Find where the given text appears and provide that cell's center as (X, Y) coordinate. 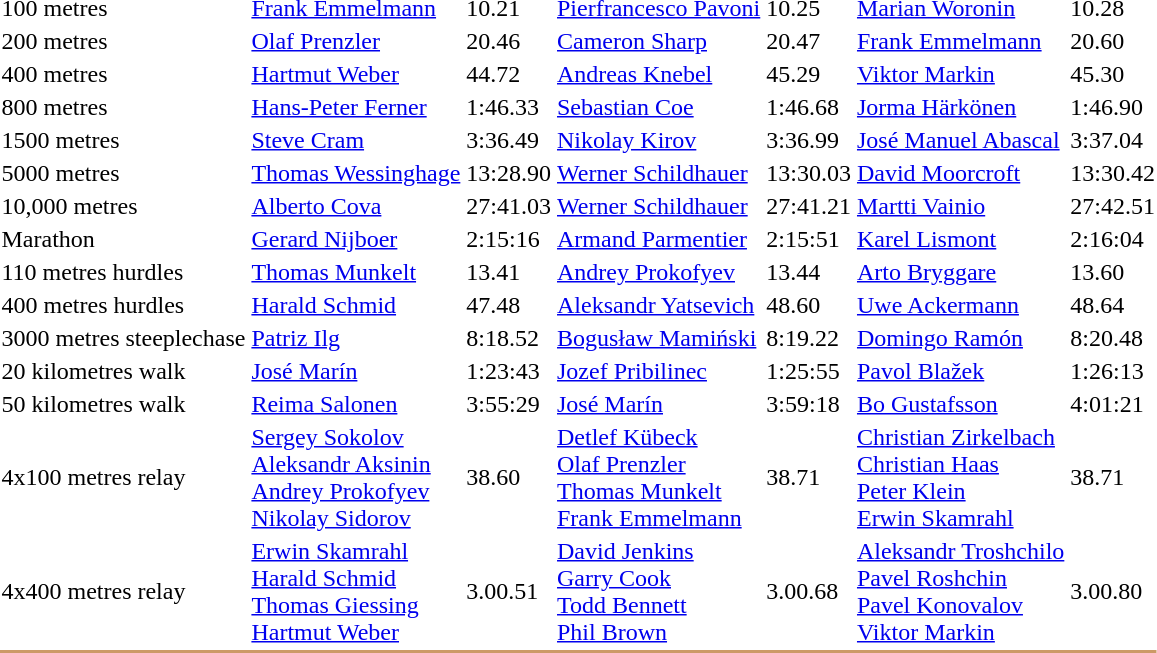
44.72 (509, 74)
400 metres (124, 74)
Jorma Härkönen (960, 107)
1:25:55 (809, 371)
1:46.33 (509, 107)
13:30.42 (1113, 173)
10,000 metres (124, 206)
3:37.04 (1113, 140)
Detlef KübeckOlaf PrenzlerThomas MunkeltFrank Emmelmann (659, 478)
Uwe Ackermann (960, 305)
38.60 (509, 478)
2:16:04 (1113, 239)
Karel Lismont (960, 239)
Erwin SkamrahlHarald SchmidThomas GiessingHartmut Weber (356, 592)
20.60 (1113, 41)
Christian ZirkelbachChristian HaasPeter KleinErwin Skamrahl (960, 478)
Pavol Blažek (960, 371)
Hans-Peter Ferner (356, 107)
Aleksandr Yatsevich (659, 305)
Hartmut Weber (356, 74)
Harald Schmid (356, 305)
Bo Gustafsson (960, 404)
Steve Cram (356, 140)
Thomas Wessinghage (356, 173)
13:30.03 (809, 173)
Viktor Markin (960, 74)
Gerard Nijboer (356, 239)
13.44 (809, 272)
48.60 (809, 305)
3.00.51 (509, 592)
8:20.48 (1113, 338)
Marathon (124, 239)
45.30 (1113, 74)
Alberto Cova (356, 206)
110 metres hurdles (124, 272)
400 metres hurdles (124, 305)
13:28.90 (509, 173)
48.64 (1113, 305)
Cameron Sharp (659, 41)
David Moorcroft (960, 173)
2:15:51 (809, 239)
1:26:13 (1113, 371)
1:46.90 (1113, 107)
2:15:16 (509, 239)
Aleksandr TroshchiloPavel RoshchinPavel KonovalovViktor Markin (960, 592)
1500 metres (124, 140)
Martti Vainio (960, 206)
Jozef Pribilinec (659, 371)
Sergey SokolovAleksandr AksininAndrey ProkofyevNikolay Sidorov (356, 478)
José Manuel Abascal (960, 140)
45.29 (809, 74)
13.60 (1113, 272)
3:59:18 (809, 404)
3:36.99 (809, 140)
20.47 (809, 41)
4x400 metres relay (124, 592)
4x100 metres relay (124, 478)
1:46.68 (809, 107)
27:41.21 (809, 206)
David JenkinsGarry CookTodd BennettPhil Brown (659, 592)
Armand Parmentier (659, 239)
Olaf Prenzler (356, 41)
Bogusław Mamiński (659, 338)
Nikolay Kirov (659, 140)
Sebastian Coe (659, 107)
5000 metres (124, 173)
Frank Emmelmann (960, 41)
Arto Bryggare (960, 272)
Andrey Prokofyev (659, 272)
27:41.03 (509, 206)
4:01:21 (1113, 404)
13.41 (509, 272)
Domingo Ramón (960, 338)
Patriz Ilg (356, 338)
20.46 (509, 41)
3000 metres steeplechase (124, 338)
3:36.49 (509, 140)
3:55:29 (509, 404)
1:23:43 (509, 371)
3.00.68 (809, 592)
Andreas Knebel (659, 74)
8:18.52 (509, 338)
27:42.51 (1113, 206)
200 metres (124, 41)
Thomas Munkelt (356, 272)
47.48 (509, 305)
3.00.80 (1113, 592)
50 kilometres walk (124, 404)
800 metres (124, 107)
20 kilometres walk (124, 371)
Reima Salonen (356, 404)
8:19.22 (809, 338)
